Identify which cell holds the provided text, then report its [x, y] central coordinate. 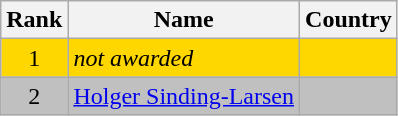
Holger Sinding-Larsen [184, 96]
not awarded [184, 58]
Country [349, 20]
2 [34, 96]
1 [34, 58]
Name [184, 20]
Rank [34, 20]
